Identify which cell holds the provided text, then report its [x, y] central coordinate. 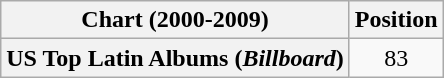
Position [396, 20]
83 [396, 58]
US Top Latin Albums (Billboard) [176, 58]
Chart (2000-2009) [176, 20]
